Find where the given text appears and provide that cell's center as [x, y] coordinate. 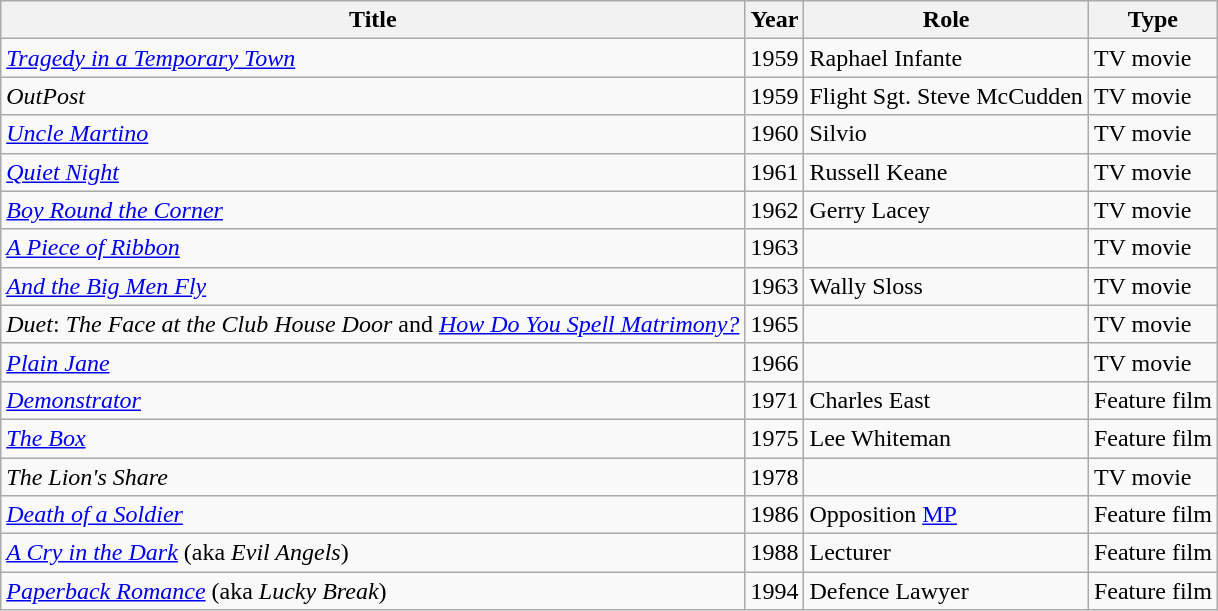
1994 [774, 591]
Wally Sloss [946, 286]
The Box [373, 438]
1978 [774, 477]
Title [373, 20]
Role [946, 20]
Paperback Romance (aka Lucky Break) [373, 591]
Duet: The Face at the Club House Door and How Do You Spell Matrimony? [373, 324]
And the Big Men Fly [373, 286]
1965 [774, 324]
Raphael Infante [946, 58]
1988 [774, 553]
1986 [774, 515]
The Lion's Share [373, 477]
1961 [774, 172]
Lecturer [946, 553]
Opposition MP [946, 515]
Uncle Martino [373, 134]
Russell Keane [946, 172]
Charles East [946, 400]
Type [1152, 20]
1975 [774, 438]
Demonstrator [373, 400]
1966 [774, 362]
Gerry Lacey [946, 210]
Tragedy in a Temporary Town [373, 58]
Death of a Soldier [373, 515]
Year [774, 20]
1960 [774, 134]
Silvio [946, 134]
A Cry in the Dark (aka Evil Angels) [373, 553]
Flight Sgt. Steve McCudden [946, 96]
Boy Round the Corner [373, 210]
Plain Jane [373, 362]
Lee Whiteman [946, 438]
1962 [774, 210]
Defence Lawyer [946, 591]
1971 [774, 400]
A Piece of Ribbon [373, 248]
OutPost [373, 96]
Quiet Night [373, 172]
